Search for the cell housing the specified text and yield its [x, y] center coordinate. 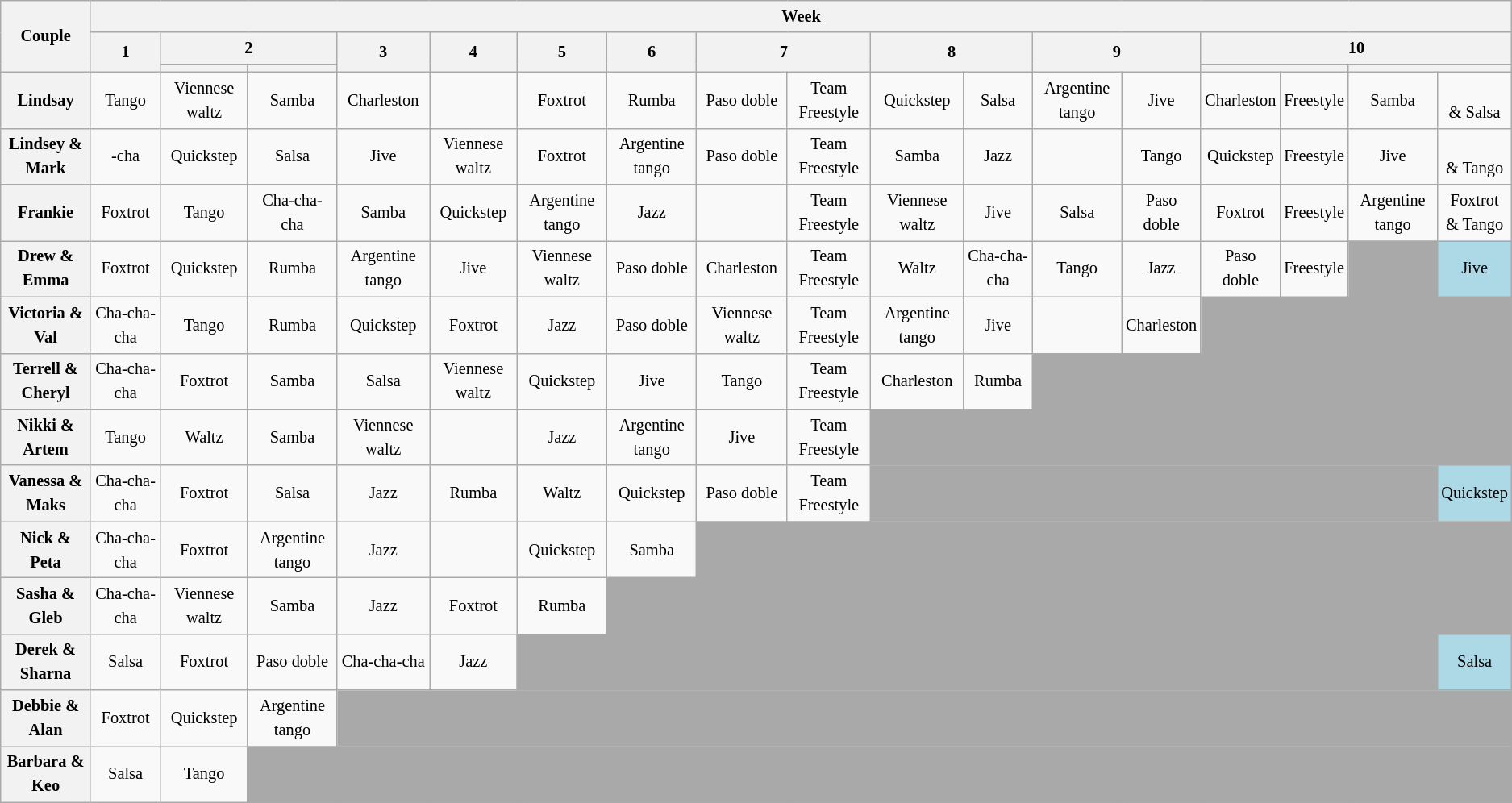
Derek & Sharna [46, 662]
Barbara & Keo [46, 774]
1 [125, 52]
Couple [46, 35]
Week [801, 16]
Lindsay [46, 100]
Nikki & Artem [46, 437]
8 [952, 52]
Victoria & Val [46, 325]
9 [1116, 52]
Vanessa & Maks [46, 493]
Frankie [46, 213]
6 [652, 52]
4 [473, 52]
5 [561, 52]
10 [1356, 48]
& Tango [1474, 156]
2 [248, 48]
& Salsa [1474, 100]
Sasha & Gleb [46, 605]
Lindsey & Mark [46, 156]
-cha [125, 156]
7 [784, 52]
3 [384, 52]
Terrell & Cheryl [46, 381]
Debbie & Alan [46, 718]
Foxtrot& Tango [1474, 213]
Nick & Peta [46, 550]
Drew & Emma [46, 268]
